Pinpoint the cell where the given text exists, returning its [x, y] midpoint coordinate. 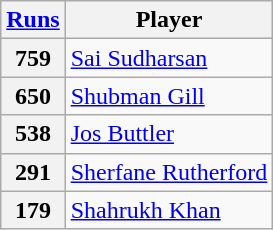
179 [33, 210]
650 [33, 96]
291 [33, 172]
Player [169, 20]
Sai Sudharsan [169, 58]
759 [33, 58]
Jos Buttler [169, 134]
Shahrukh Khan [169, 210]
Shubman Gill [169, 96]
Runs [33, 20]
538 [33, 134]
Sherfane Rutherford [169, 172]
